For the text-containing cell, return its midpoint in [X, Y] coordinate format. 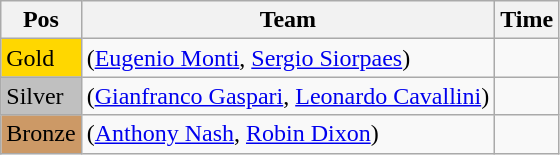
Bronze [41, 134]
Time [527, 20]
(Eugenio Monti, Sergio Siorpaes) [288, 58]
Silver [41, 96]
Pos [41, 20]
(Gianfranco Gaspari, Leonardo Cavallini) [288, 96]
Team [288, 20]
Gold [41, 58]
(Anthony Nash, Robin Dixon) [288, 134]
